Find where the given text appears and provide that cell's center as (X, Y) coordinate. 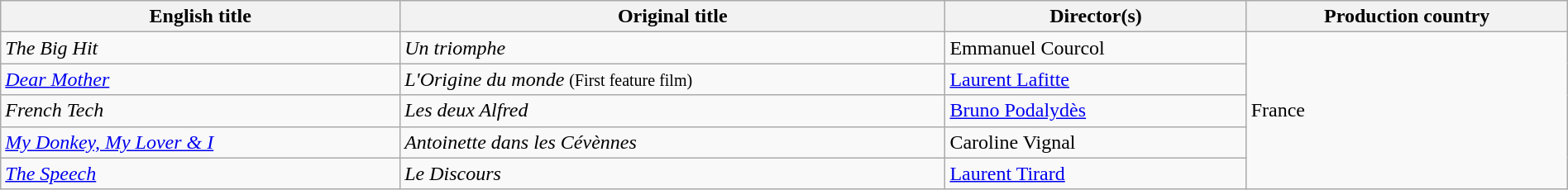
Dear Mother (200, 79)
French Tech (200, 111)
France (1407, 111)
Antoinette dans les Cévènnes (673, 142)
Le Discours (673, 173)
The Speech (200, 173)
Emmanuel Courcol (1096, 48)
Laurent Tirard (1096, 173)
Laurent Lafitte (1096, 79)
Director(s) (1096, 17)
My Donkey, My Lover & I (200, 142)
L'Origine du monde (First feature film) (673, 79)
Les deux Alfred (673, 111)
Caroline Vignal (1096, 142)
Original title (673, 17)
English title (200, 17)
Bruno Podalydès (1096, 111)
Un triomphe (673, 48)
The Big Hit (200, 48)
Production country (1407, 17)
